Scan for the cell matching the given text and deliver its (X, Y) coordinate at center. 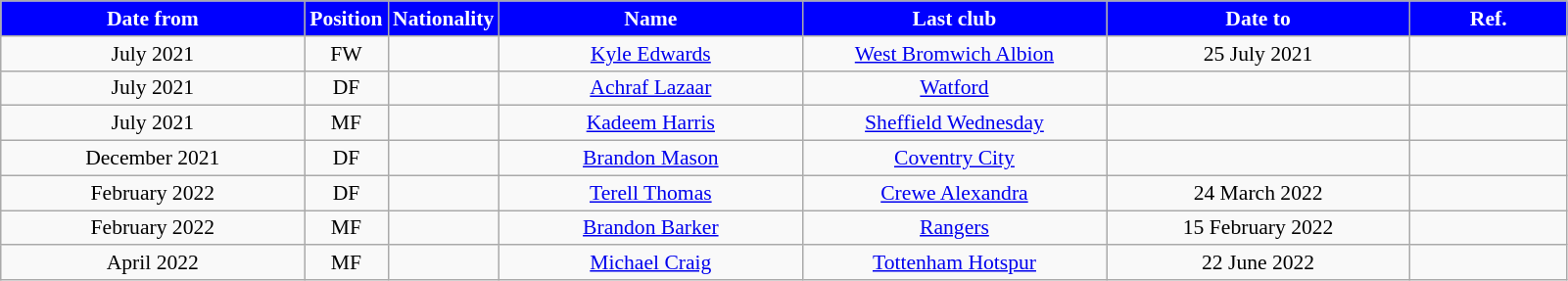
Kyle Edwards (650, 54)
Watford (954, 88)
Tottenham Hotspur (954, 263)
Nationality (443, 19)
Terell Thomas (650, 193)
22 June 2022 (1259, 263)
Brandon Mason (650, 159)
25 July 2021 (1259, 54)
Ref. (1489, 19)
Brandon Barker (650, 228)
Crewe Alexandra (954, 193)
24 March 2022 (1259, 193)
Date from (153, 19)
15 February 2022 (1259, 228)
Achraf Lazaar (650, 88)
April 2022 (153, 263)
FW (347, 54)
Coventry City (954, 159)
Date to (1259, 19)
Name (650, 19)
Michael Craig (650, 263)
Last club (954, 19)
Kadeem Harris (650, 123)
December 2021 (153, 159)
Rangers (954, 228)
West Bromwich Albion (954, 54)
Position (347, 19)
Sheffield Wednesday (954, 123)
